Search for the cell housing the specified text and yield its (x, y) center coordinate. 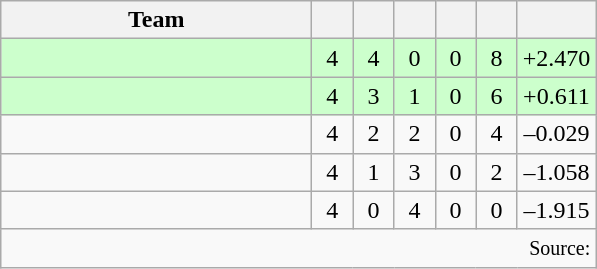
–1.058 (556, 172)
–1.915 (556, 210)
+2.470 (556, 58)
Source: (298, 248)
Team (156, 20)
+0.611 (556, 96)
8 (496, 58)
6 (496, 96)
–0.029 (556, 134)
